Output the (X, Y) coordinate of the center of the cell containing the given text.  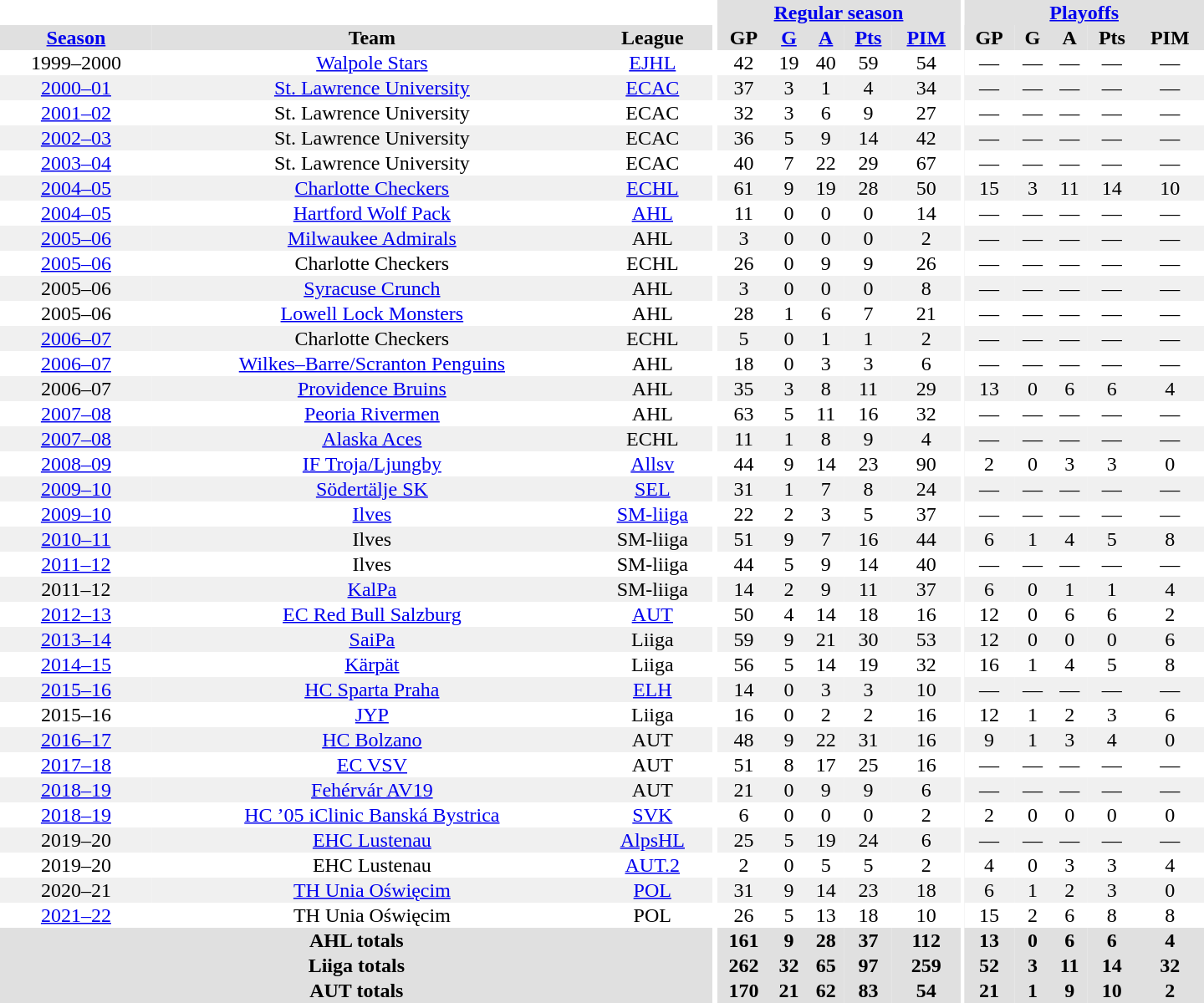
Peoria Rivermen (372, 414)
2016–17 (76, 740)
34 (926, 88)
Wilkes–Barre/Scranton Penguins (372, 364)
97 (868, 965)
2012–13 (76, 614)
2008–09 (76, 464)
1999–2000 (76, 63)
Playoffs (1084, 13)
63 (744, 414)
27 (926, 113)
ELH (652, 690)
112 (926, 940)
SaiPa (372, 639)
2021–22 (76, 915)
53 (926, 639)
SVK (652, 815)
Providence Bruins (372, 389)
17 (826, 765)
65 (826, 965)
262 (744, 965)
83 (868, 990)
Allsv (652, 464)
2001–02 (76, 113)
Södertälje SK (372, 489)
36 (744, 138)
2002–03 (76, 138)
League (652, 38)
JYP (372, 715)
EC VSV (372, 765)
Regular season (839, 13)
61 (744, 188)
2020–21 (76, 890)
62 (826, 990)
52 (988, 965)
AUT.2 (652, 865)
HC Bolzano (372, 740)
KalPa (372, 589)
Liiga totals (356, 965)
AUT totals (356, 990)
Lowell Lock Monsters (372, 313)
161 (744, 940)
Fehérvár AV19 (372, 790)
EJHL (652, 63)
2003–04 (76, 163)
Alaska Aces (372, 439)
IF Troja/Ljungby (372, 464)
HC ’05 iClinic Banská Bystrica (372, 815)
Kärpät (372, 664)
Team (372, 38)
2010–11 (76, 539)
30 (868, 639)
170 (744, 990)
Syracuse Crunch (372, 288)
56 (744, 664)
48 (744, 740)
90 (926, 464)
HC Sparta Praha (372, 690)
259 (926, 965)
2013–14 (76, 639)
AHL totals (356, 940)
Milwaukee Admirals (372, 238)
67 (926, 163)
Hartford Wolf Pack (372, 213)
Season (76, 38)
35 (744, 389)
AlpsHL (652, 840)
SEL (652, 489)
2017–18 (76, 765)
2014–15 (76, 664)
Walpole Stars (372, 63)
2000–01 (76, 88)
EC Red Bull Salzburg (372, 614)
